Extract the (x, y) coordinate from the center of the cell holding the provided text.  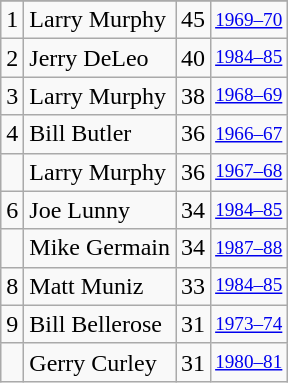
2 (12, 58)
40 (194, 58)
1 (12, 20)
1966–67 (249, 134)
4 (12, 134)
1980–81 (249, 362)
Bill Bellerose (100, 324)
38 (194, 96)
Bill Butler (100, 134)
Jerry DeLeo (100, 58)
1969–70 (249, 20)
45 (194, 20)
1968–69 (249, 96)
Mike Germain (100, 248)
Matt Muniz (100, 286)
Joe Lunny (100, 210)
Gerry Curley (100, 362)
1973–74 (249, 324)
1987–88 (249, 248)
8 (12, 286)
1967–68 (249, 172)
9 (12, 324)
6 (12, 210)
33 (194, 286)
3 (12, 96)
